Search for the cell housing the specified text and yield its (x, y) center coordinate. 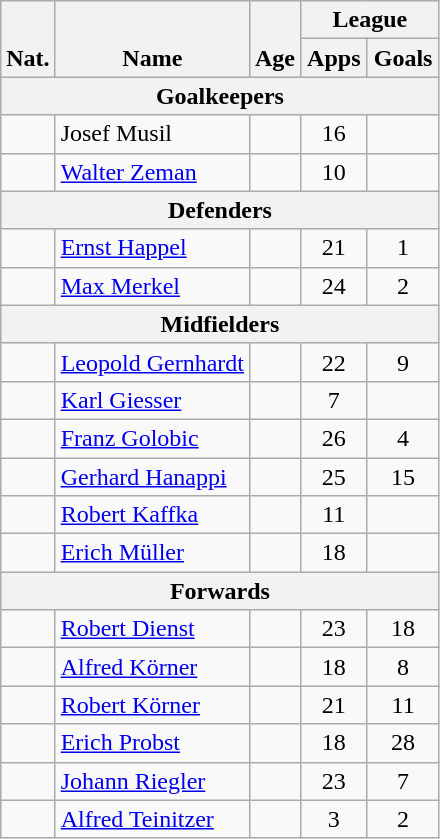
26 (334, 438)
10 (334, 172)
8 (403, 667)
Max Merkel (152, 286)
League (370, 20)
Name (152, 39)
Erich Müller (152, 553)
Robert Dienst (152, 629)
Robert Kaffka (152, 515)
Goals (403, 58)
Forwards (220, 591)
15 (403, 477)
16 (334, 134)
Age (274, 39)
3 (334, 819)
Gerhard Hanappi (152, 477)
9 (403, 362)
Goalkeepers (220, 96)
Alfred Teinitzer (152, 819)
22 (334, 362)
28 (403, 743)
Nat. (28, 39)
Alfred Körner (152, 667)
Leopold Gernhardt (152, 362)
Erich Probst (152, 743)
Defenders (220, 210)
Midfielders (220, 324)
4 (403, 438)
Ernst Happel (152, 248)
25 (334, 477)
1 (403, 248)
Josef Musil (152, 134)
Walter Zeman (152, 172)
Karl Giesser (152, 400)
Apps (334, 58)
Robert Körner (152, 705)
Franz Golobic (152, 438)
24 (334, 286)
Johann Riegler (152, 781)
